Find where the given text appears and provide that cell's center as [x, y] coordinate. 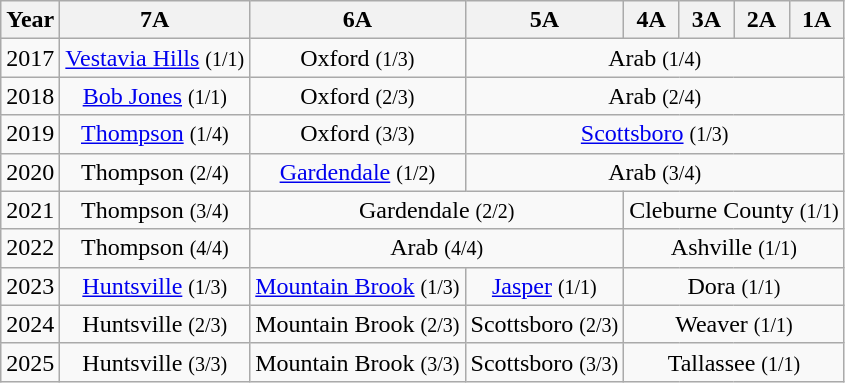
Huntsville (2/3) [155, 324]
Bob Jones (1/1) [155, 96]
Arab (1/4) [654, 58]
Mountain Brook (2/3) [358, 324]
1A [816, 20]
2025 [30, 362]
Thompson (4/4) [155, 248]
Vestavia Hills (1/1) [155, 58]
2019 [30, 134]
Weaver (1/1) [734, 324]
Gardendale (2/2) [437, 210]
Oxford (2/3) [358, 96]
Oxford (1/3) [358, 58]
Dora (1/1) [734, 286]
2020 [30, 172]
2018 [30, 96]
2022 [30, 248]
2017 [30, 58]
Thompson (2/4) [155, 172]
Thompson (1/4) [155, 134]
Thompson (3/4) [155, 210]
Huntsville (1/3) [155, 286]
Arab (3/4) [654, 172]
2024 [30, 324]
Scottsboro (3/3) [544, 362]
6A [358, 20]
Year [30, 20]
Oxford (3/3) [358, 134]
2023 [30, 286]
Mountain Brook (3/3) [358, 362]
Huntsville (3/3) [155, 362]
Scottsboro (2/3) [544, 324]
2A [762, 20]
Mountain Brook (1/3) [358, 286]
2021 [30, 210]
Ashville (1/1) [734, 248]
Scottsboro (1/3) [654, 134]
Jasper (1/1) [544, 286]
7A [155, 20]
Gardendale (1/2) [358, 172]
Cleburne County (1/1) [734, 210]
Tallassee (1/1) [734, 362]
3A [706, 20]
4A [652, 20]
Arab (2/4) [654, 96]
Arab (4/4) [437, 248]
5A [544, 20]
